From the cell containing the given text, extract its center point as [x, y] coordinate. 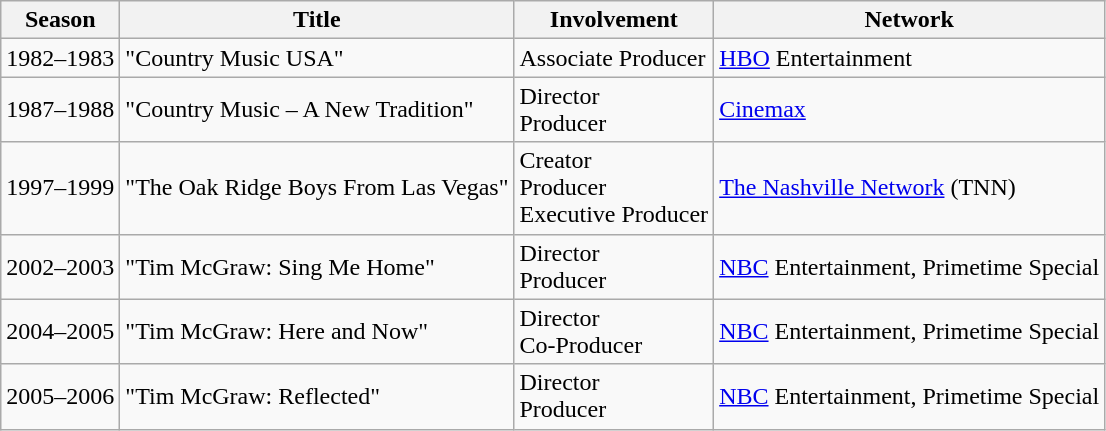
Title [317, 20]
2005–2006 [60, 396]
Associate Producer [614, 58]
"Country Music – A New Tradition" [317, 110]
Season [60, 20]
DirectorCo-Producer [614, 332]
"Country Music USA" [317, 58]
"Tim McGraw: Reflected" [317, 396]
HBO Entertainment [910, 58]
Cinemax [910, 110]
Network [910, 20]
Involvement [614, 20]
2004–2005 [60, 332]
CreatorProducerExecutive Producer [614, 188]
2002–2003 [60, 266]
1997–1999 [60, 188]
1982–1983 [60, 58]
"Tim McGraw: Here and Now" [317, 332]
"The Oak Ridge Boys From Las Vegas" [317, 188]
1987–1988 [60, 110]
The Nashville Network (TNN) [910, 188]
"Tim McGraw: Sing Me Home" [317, 266]
